Scan for the cell matching the given text and deliver its [X, Y] coordinate at center. 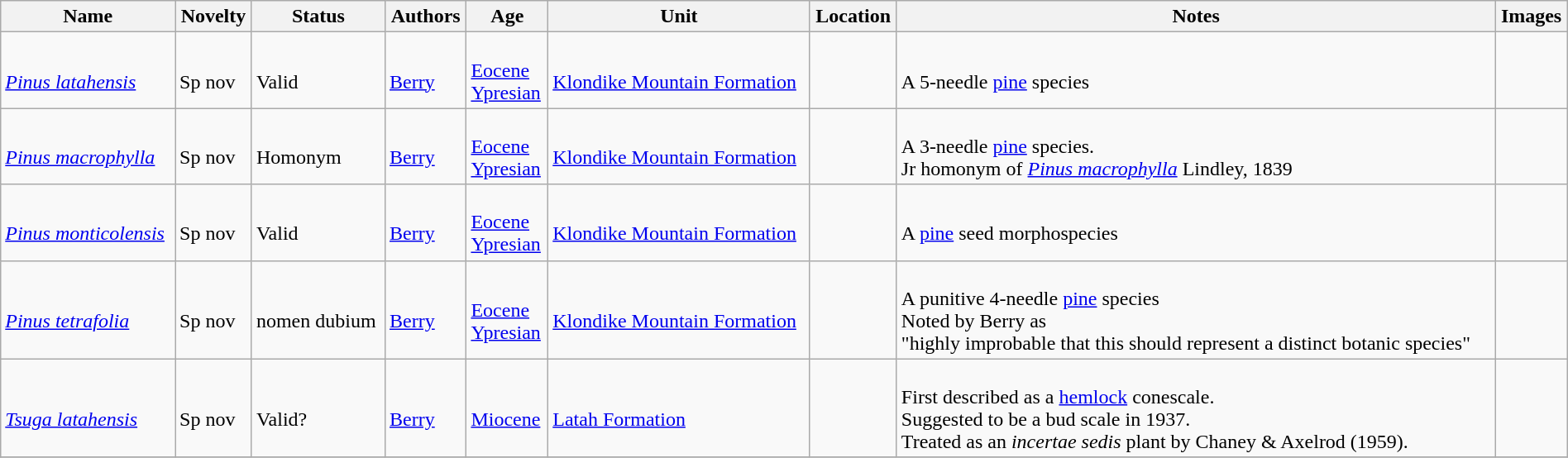
Status [318, 17]
Name [88, 17]
A 3-needle pine species. Jr homonym of Pinus macrophylla Lindley, 1839 [1196, 146]
A 5-needle pine species [1196, 70]
Valid? [318, 408]
Age [508, 17]
Tsuga latahensis [88, 408]
Authors [426, 17]
Pinus latahensis [88, 70]
Pinus tetrafolia [88, 309]
A punitive 4-needle pine speciesNoted by Berry as "highly improbable that this should represent a distinct botanic species" [1196, 309]
Pinus macrophylla [88, 146]
Pinus monticolensis [88, 222]
Novelty [213, 17]
Latah Formation [679, 408]
Location [853, 17]
Unit [679, 17]
nomen dubium [318, 309]
Notes [1196, 17]
Miocene [508, 408]
Images [1532, 17]
Homonym [318, 146]
First described as a hemlock conescale.Suggested to be a bud scale in 1937.Treated as an incertae sedis plant by Chaney & Axelrod (1959). [1196, 408]
A pine seed morphospecies [1196, 222]
